Return (X, Y) of the center of cell containing provided text 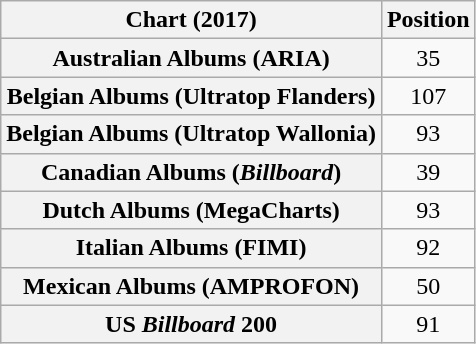
50 (428, 286)
Chart (2017) (192, 20)
107 (428, 96)
Position (428, 20)
91 (428, 324)
Dutch Albums (MegaCharts) (192, 210)
92 (428, 248)
Australian Albums (ARIA) (192, 58)
US Billboard 200 (192, 324)
35 (428, 58)
39 (428, 172)
Italian Albums (FIMI) (192, 248)
Belgian Albums (Ultratop Wallonia) (192, 134)
Canadian Albums (Billboard) (192, 172)
Mexican Albums (AMPROFON) (192, 286)
Belgian Albums (Ultratop Flanders) (192, 96)
